Locate the cell with the specified text and output its (X, Y) center coordinate. 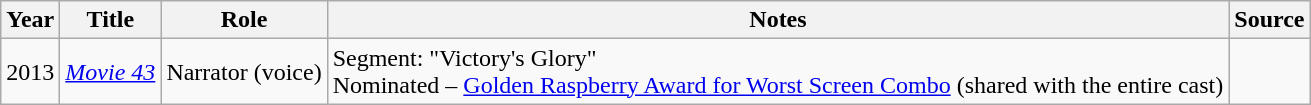
Movie 43 (110, 72)
Narrator (voice) (244, 72)
2013 (30, 72)
Notes (778, 20)
Year (30, 20)
Segment: "Victory's Glory"Nominated – Golden Raspberry Award for Worst Screen Combo (shared with the entire cast) (778, 72)
Title (110, 20)
Source (1270, 20)
Role (244, 20)
